Output the (x, y) coordinate of the center of the cell containing the given text.  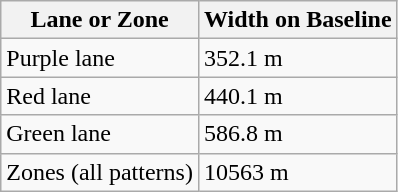
10563 m (298, 172)
586.8 m (298, 134)
Zones (all patterns) (100, 172)
Lane or Zone (100, 20)
Red lane (100, 96)
352.1 m (298, 58)
Green lane (100, 134)
Purple lane (100, 58)
Width on Baseline (298, 20)
440.1 m (298, 96)
